Detect which cell encompasses the target text, then output its (x, y) center coordinate. 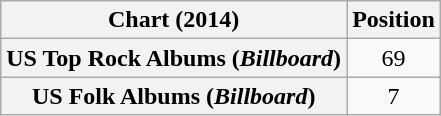
Chart (2014) (174, 20)
US Top Rock Albums (Billboard) (174, 58)
69 (394, 58)
7 (394, 96)
Position (394, 20)
US Folk Albums (Billboard) (174, 96)
